For the text-containing cell, return its midpoint in (x, y) coordinate format. 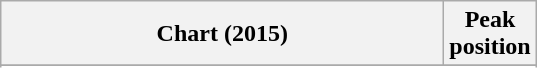
Chart (2015) (222, 34)
Peakposition (490, 34)
